Search for the cell housing the specified text and yield its [x, y] center coordinate. 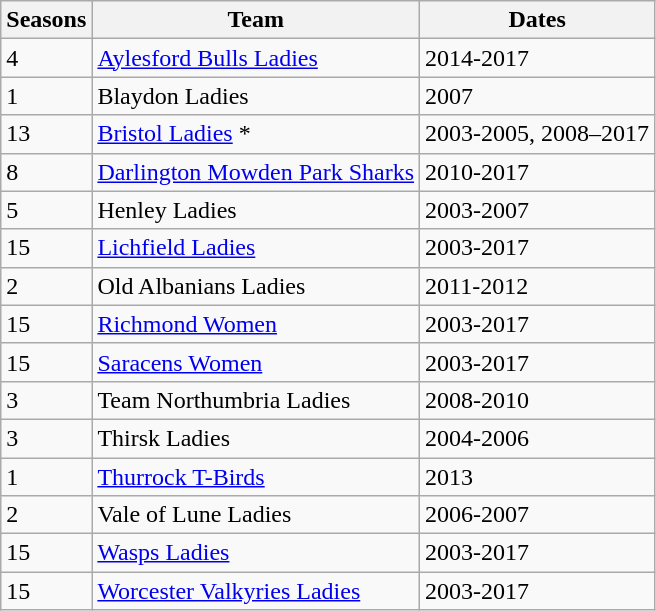
Bristol Ladies * [256, 134]
2007 [538, 96]
2014-2017 [538, 58]
Wasps Ladies [256, 553]
13 [46, 134]
Darlington Mowden Park Sharks [256, 172]
Team [256, 20]
Old Albanians Ladies [256, 286]
2013 [538, 477]
Worcester Valkyries Ladies [256, 591]
Thurrock T-Birds [256, 477]
2011-2012 [538, 286]
Henley Ladies [256, 210]
8 [46, 172]
2003-2007 [538, 210]
Dates [538, 20]
4 [46, 58]
Blaydon Ladies [256, 96]
2010-2017 [538, 172]
Seasons [46, 20]
5 [46, 210]
Thirsk Ladies [256, 438]
Vale of Lune Ladies [256, 515]
Saracens Women [256, 362]
Team Northumbria Ladies [256, 400]
2003-2005, 2008–2017 [538, 134]
2004-2006 [538, 438]
2008-2010 [538, 400]
Aylesford Bulls Ladies [256, 58]
Richmond Women [256, 324]
2006-2007 [538, 515]
Lichfield Ladies [256, 248]
